Output the [X, Y] coordinate of the center of the cell containing the given text.  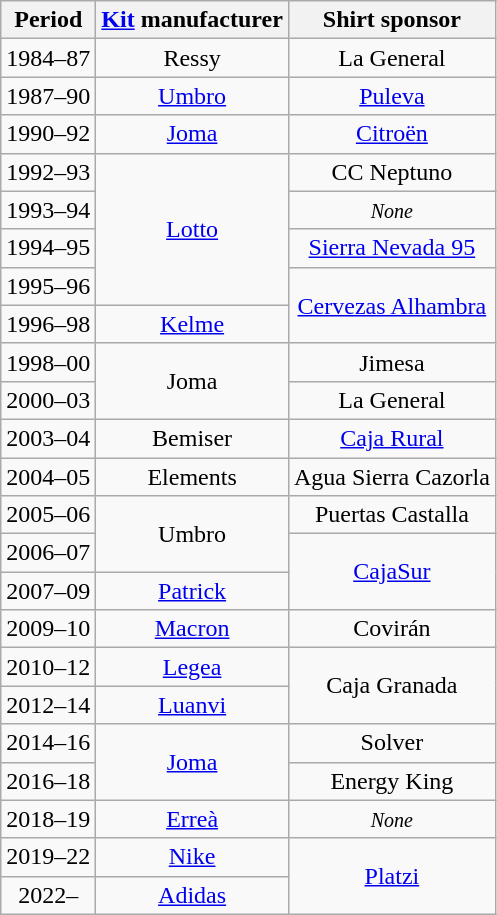
1987–90 [48, 96]
CajaSur [392, 572]
Luanvi [192, 705]
Puleva [392, 96]
Jimesa [392, 362]
2010–12 [48, 667]
2004–05 [48, 477]
Citroën [392, 134]
CC Neptuno [392, 172]
Kelme [192, 324]
1995–96 [48, 286]
Cervezas Alhambra [392, 305]
1994–95 [48, 248]
2012–14 [48, 705]
2019–22 [48, 857]
Ressy [192, 58]
1998–00 [48, 362]
Erreà [192, 819]
Kit manufacturer [192, 20]
1992–93 [48, 172]
Sierra Nevada 95 [392, 248]
Adidas [192, 895]
Platzi [392, 876]
Lotto [192, 229]
Legea [192, 667]
Shirt sponsor [392, 20]
Nike [192, 857]
Macron [192, 629]
2006–07 [48, 553]
Patrick [192, 591]
2014–16 [48, 743]
2016–18 [48, 781]
Period [48, 20]
1996–98 [48, 324]
2018–19 [48, 819]
Energy King [392, 781]
2022– [48, 895]
1990–92 [48, 134]
Covirán [392, 629]
2007–09 [48, 591]
2003–04 [48, 438]
Agua Sierra Cazorla [392, 477]
1984–87 [48, 58]
2000–03 [48, 400]
Solver [392, 743]
Caja Granada [392, 686]
Bemiser [192, 438]
1993–94 [48, 210]
Caja Rural [392, 438]
Puertas Castalla [392, 515]
Elements [192, 477]
2009–10 [48, 629]
2005–06 [48, 515]
